Return (X, Y) of the center of cell containing provided text 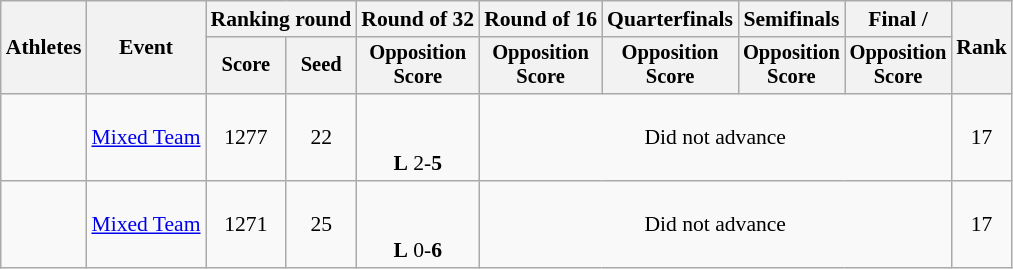
Athletes (44, 48)
25 (321, 224)
1271 (246, 224)
Round of 32 (418, 19)
Score (246, 66)
Event (146, 48)
L 2-5 (418, 138)
22 (321, 138)
Round of 16 (540, 19)
Rank (982, 48)
1277 (246, 138)
Final / (898, 19)
Seed (321, 66)
Ranking round (282, 19)
L 0-6 (418, 224)
Semifinals (792, 19)
Quarterfinals (670, 19)
